Return the [X, Y] coordinate for the center point of the cell that contains the specified text.  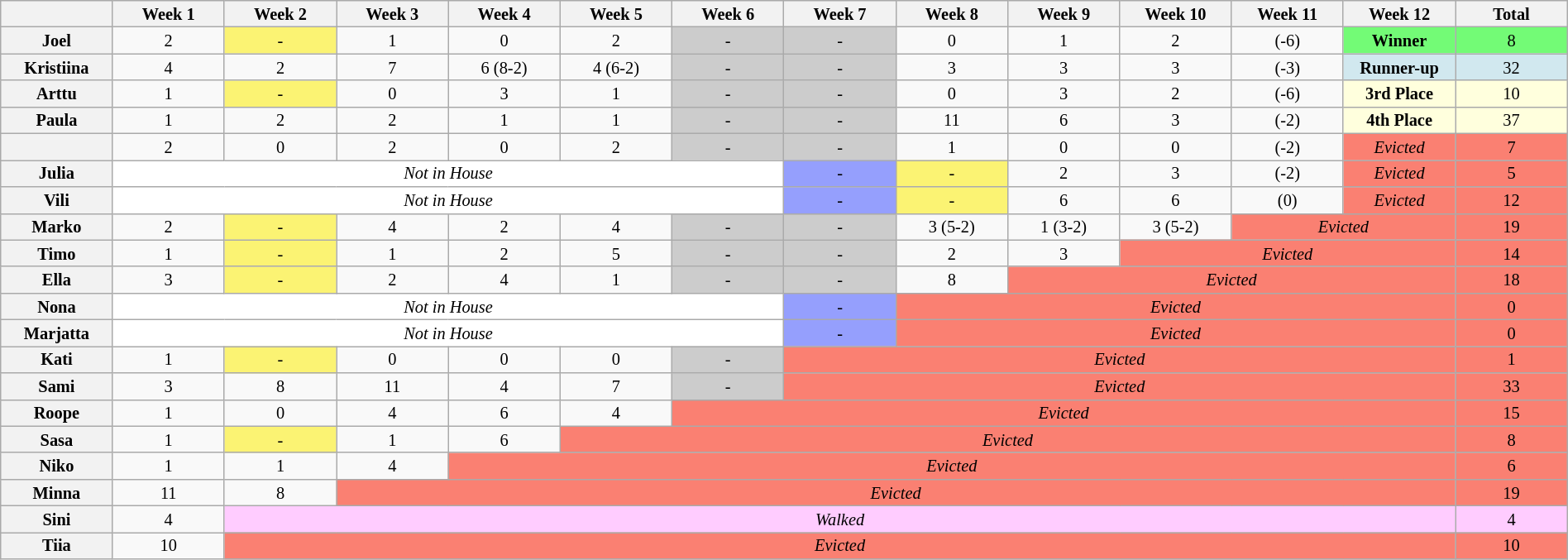
Week 7 [840, 13]
Week 1 [169, 13]
Kristiina [56, 67]
Ella [56, 280]
Minna [56, 492]
Sami [56, 386]
Timo [56, 253]
Week 10 [1176, 13]
3rd Place [1399, 93]
Paula [56, 120]
Week 5 [615, 13]
Vili [56, 199]
Week 11 [1287, 13]
Winner [1399, 40]
Week 8 [951, 13]
Julia [56, 173]
Joel [56, 40]
Tiia [56, 545]
Sasa [56, 439]
Week 2 [280, 13]
Week 12 [1399, 13]
Week 9 [1064, 13]
Week 3 [392, 13]
Runner-up [1399, 67]
Arttu [56, 93]
4th Place [1399, 120]
18 [1512, 280]
1 (3-2) [1064, 227]
Marjatta [56, 333]
Kati [56, 359]
Week 6 [728, 13]
Sini [56, 519]
33 [1512, 386]
Walked [839, 519]
Total [1512, 13]
12 [1512, 199]
Week 4 [504, 13]
14 [1512, 253]
32 [1512, 67]
37 [1512, 120]
15 [1512, 413]
Marko [56, 227]
Niko [56, 466]
Nona [56, 306]
(0) [1287, 199]
Roope [56, 413]
4 (6-2) [615, 67]
(-3) [1287, 67]
6 (8-2) [504, 67]
